For the text-containing cell, return its midpoint in (x, y) coordinate format. 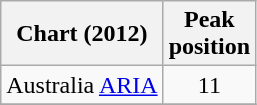
11 (209, 85)
Australia ARIA (82, 85)
Peakposition (209, 34)
Chart (2012) (82, 34)
